Identify which cell holds the provided text, then report its [x, y] central coordinate. 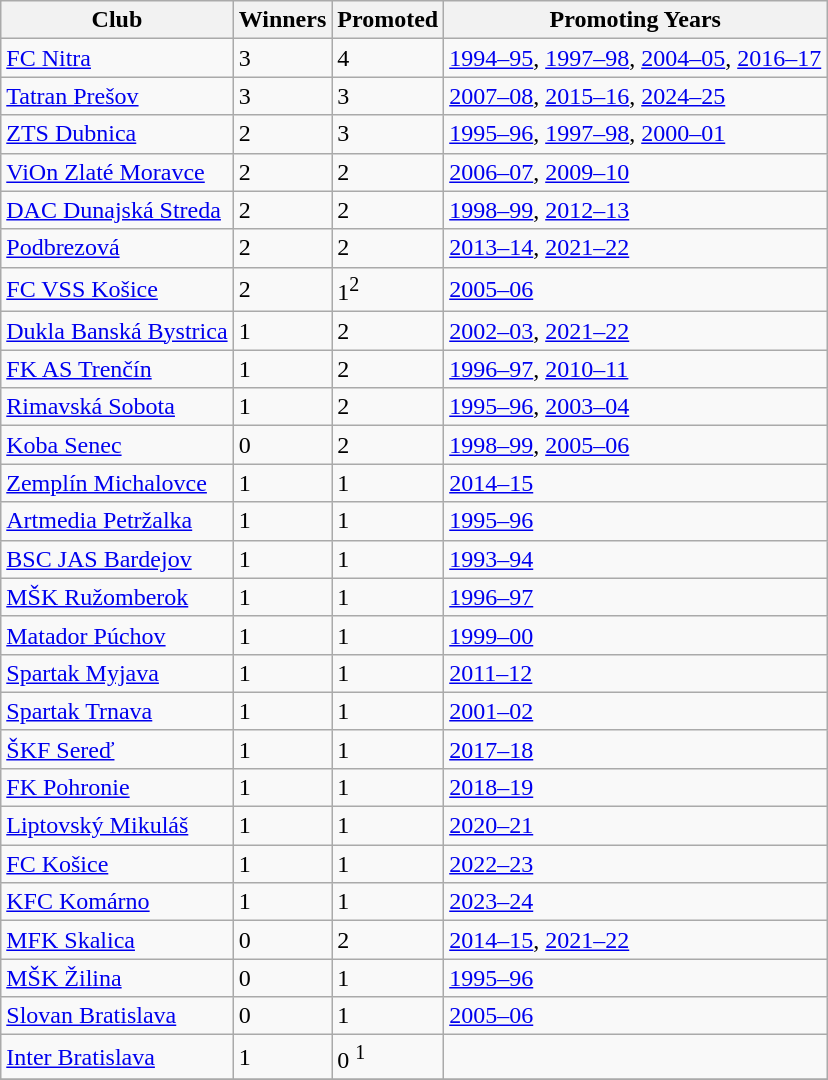
Spartak Trnava [117, 711]
FC Košice [117, 864]
Rimavská Sobota [117, 407]
1999–00 [636, 635]
FK AS Trenčín [117, 369]
2014–15 [636, 483]
Winners [282, 20]
2023–24 [636, 902]
Slovan Bratislava [117, 1016]
FK Pohronie [117, 787]
Tatran Prešov [117, 96]
2022–23 [636, 864]
MŠK Ružomberok [117, 597]
Promoting Years [636, 20]
2013–14, 2021–22 [636, 248]
MŠK Žilina [117, 978]
ZTS Dubnica [117, 134]
BSC JAS Bardejov [117, 559]
Matador Púchov [117, 635]
2018–19 [636, 787]
Liptovský Mikuláš [117, 826]
Dukla Banská Bystrica [117, 331]
0 1 [388, 1058]
1993–94 [636, 559]
Koba Senec [117, 445]
Spartak Myjava [117, 673]
Zemplín Michalovce [117, 483]
MFK Skalica [117, 940]
1995–96, 1997–98, 2000–01 [636, 134]
Promoted [388, 20]
Inter Bratislava [117, 1058]
Club [117, 20]
FC Nitra [117, 58]
4 [388, 58]
2017–18 [636, 749]
ViOn Zlaté Moravce [117, 172]
1996–97 [636, 597]
1994–95, 1997–98, 2004–05, 2016–17 [636, 58]
2006–07, 2009–10 [636, 172]
2001–02 [636, 711]
1998–99, 2012–13 [636, 210]
2011–12 [636, 673]
1996–97, 2010–11 [636, 369]
KFC Komárno [117, 902]
2007–08, 2015–16, 2024–25 [636, 96]
FC VSS Košice [117, 290]
2002–03, 2021–22 [636, 331]
Podbrezová [117, 248]
1998–99, 2005–06 [636, 445]
12 [388, 290]
Artmedia Petržalka [117, 521]
1995–96, 2003–04 [636, 407]
2020–21 [636, 826]
2014–15, 2021–22 [636, 940]
ŠKF Sereď [117, 749]
DAC Dunajská Streda [117, 210]
